Extract the [x, y] coordinate from the center of the cell holding the provided text.  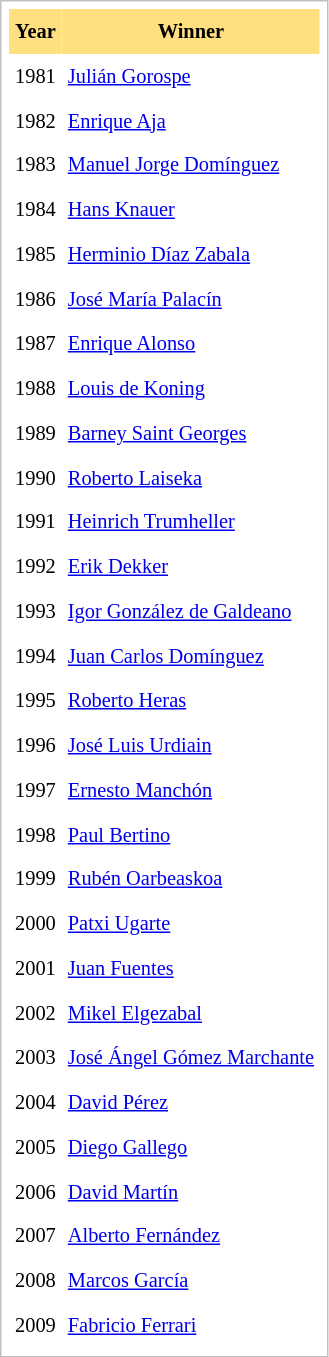
2006 [36, 1192]
2007 [36, 1236]
1996 [36, 746]
Barney Saint Georges [191, 434]
1993 [36, 612]
1983 [36, 166]
Igor González de Galdeano [191, 612]
1999 [36, 880]
1984 [36, 210]
Year [36, 32]
1992 [36, 566]
Mikel Elgezabal [191, 1014]
1982 [36, 120]
1991 [36, 522]
Heinrich Trumheller [191, 522]
2009 [36, 1326]
2002 [36, 1014]
2000 [36, 924]
1994 [36, 656]
Erik Dekker [191, 566]
José Ángel Gómez Marchante [191, 1058]
1995 [36, 700]
Herminio Díaz Zabala [191, 254]
Rubén Oarbeaskoa [191, 880]
Roberto Laiseka [191, 478]
Marcos García [191, 1280]
Diego Gallego [191, 1148]
David Martín [191, 1192]
Juan Fuentes [191, 968]
José Luis Urdiain [191, 746]
2003 [36, 1058]
2005 [36, 1148]
David Pérez [191, 1102]
Enrique Alonso [191, 344]
2004 [36, 1102]
2001 [36, 968]
Alberto Fernández [191, 1236]
Patxi Ugarte [191, 924]
1986 [36, 300]
1981 [36, 76]
Roberto Heras [191, 700]
Juan Carlos Domínguez [191, 656]
Louis de Koning [191, 388]
1988 [36, 388]
José María Palacín [191, 300]
1990 [36, 478]
Hans Knauer [191, 210]
Winner [191, 32]
2008 [36, 1280]
1997 [36, 790]
Fabricio Ferrari [191, 1326]
1989 [36, 434]
1998 [36, 834]
Manuel Jorge Domínguez [191, 166]
Ernesto Manchón [191, 790]
1985 [36, 254]
1987 [36, 344]
Julián Gorospe [191, 76]
Paul Bertino [191, 834]
Enrique Aja [191, 120]
